Output the [X, Y] coordinate of the center of the cell containing the given text.  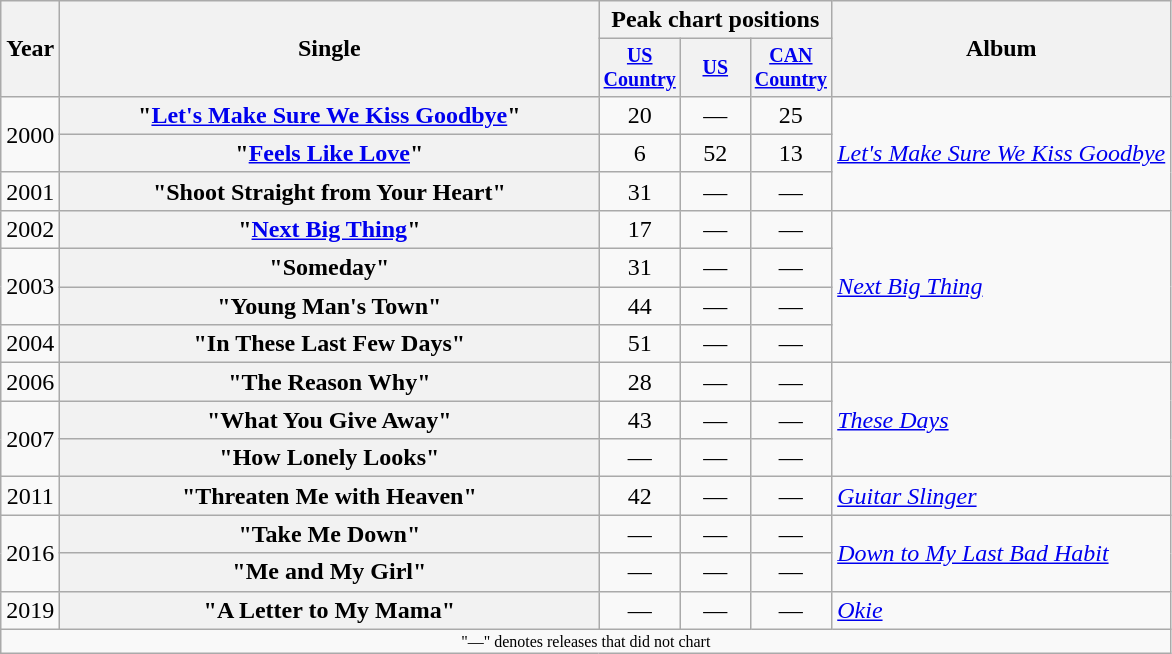
"Take Me Down" [330, 534]
25 [791, 115]
US [716, 68]
Okie [1002, 610]
"Someday" [330, 268]
CAN Country [791, 68]
52 [716, 153]
"How Lonely Looks" [330, 458]
43 [640, 420]
Let's Make Sure We Kiss Goodbye [1002, 153]
Peak chart positions [716, 20]
"Feels Like Love" [330, 153]
42 [640, 496]
6 [640, 153]
Album [1002, 49]
2001 [30, 191]
13 [791, 153]
2019 [30, 610]
Next Big Thing [1002, 286]
2004 [30, 344]
28 [640, 382]
Down to My Last Bad Habit [1002, 553]
"Threaten Me with Heaven" [330, 496]
17 [640, 229]
Guitar Slinger [1002, 496]
"Young Man's Town" [330, 306]
"A Letter to My Mama" [330, 610]
2007 [30, 439]
2016 [30, 553]
These Days [1002, 420]
2002 [30, 229]
"Let's Make Sure We Kiss Goodbye" [330, 115]
2006 [30, 382]
Single [330, 49]
"—" denotes releases that did not chart [586, 641]
2003 [30, 287]
Year [30, 49]
44 [640, 306]
"Next Big Thing" [330, 229]
US Country [640, 68]
"Me and My Girl" [330, 572]
2011 [30, 496]
"In These Last Few Days" [330, 344]
20 [640, 115]
"Shoot Straight from Your Heart" [330, 191]
2000 [30, 134]
51 [640, 344]
"What You Give Away" [330, 420]
"The Reason Why" [330, 382]
